For the text-containing cell, return its midpoint in (X, Y) coordinate format. 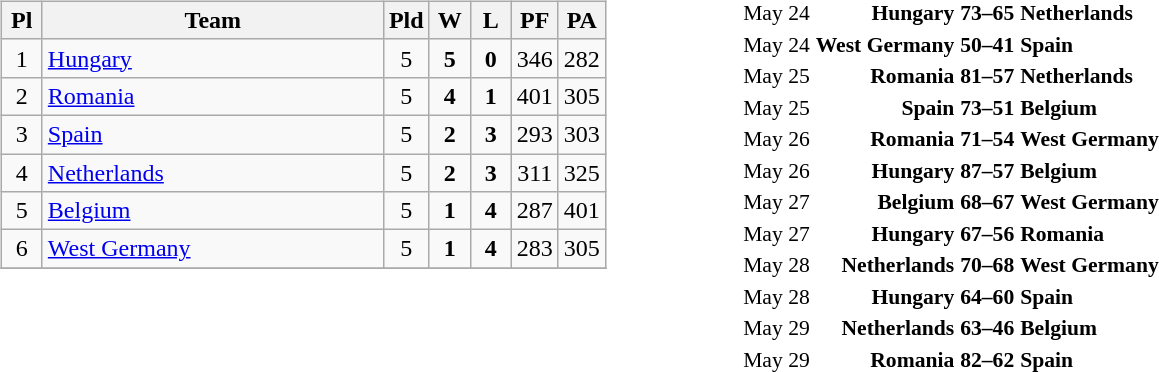
Team (212, 20)
50–41 (988, 45)
May 24 (777, 45)
325 (582, 173)
PF (534, 20)
81–57 (988, 76)
346 (534, 58)
PA (582, 20)
303 (582, 134)
282 (582, 58)
L (490, 20)
71–54 (988, 139)
68–67 (988, 202)
63–46 (988, 328)
67–56 (988, 234)
287 (534, 211)
293 (534, 134)
311 (534, 173)
Pl (22, 20)
73–51 (988, 108)
283 (534, 249)
W (450, 20)
May 29 (777, 328)
Pld (406, 20)
64–60 (988, 297)
87–57 (988, 171)
70–68 (988, 265)
6 (22, 249)
0 (490, 58)
